Find where the given text appears and provide that cell's center as (X, Y) coordinate. 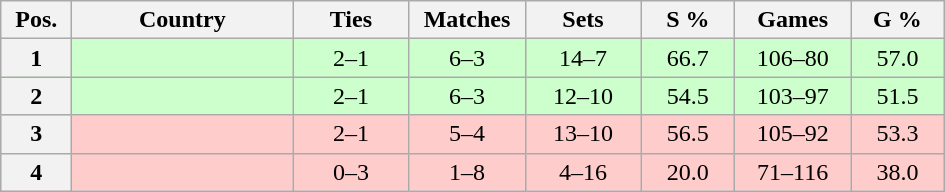
66.7 (688, 58)
53.3 (898, 134)
4–16 (583, 172)
Ties (351, 20)
0–3 (351, 172)
105–92 (793, 134)
2 (36, 96)
38.0 (898, 172)
51.5 (898, 96)
S % (688, 20)
57.0 (898, 58)
Sets (583, 20)
20.0 (688, 172)
Games (793, 20)
12–10 (583, 96)
G % (898, 20)
5–4 (467, 134)
Matches (467, 20)
4 (36, 172)
56.5 (688, 134)
1–8 (467, 172)
14–7 (583, 58)
106–80 (793, 58)
Country (182, 20)
71–116 (793, 172)
1 (36, 58)
54.5 (688, 96)
3 (36, 134)
103–97 (793, 96)
13–10 (583, 134)
Pos. (36, 20)
